Extract the (x, y) coordinate from the center of the cell holding the provided text.  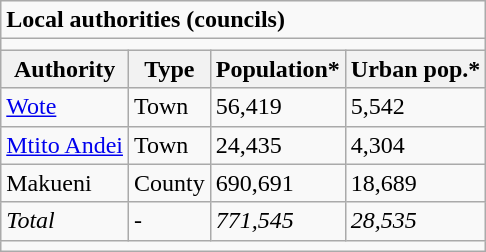
Mtito Andei (65, 145)
Type (169, 69)
Local authorities (councils) (244, 20)
771,545 (278, 221)
56,419 (278, 107)
Total (65, 221)
- (169, 221)
5,542 (415, 107)
4,304 (415, 145)
Wote (65, 107)
Urban pop.* (415, 69)
Authority (65, 69)
24,435 (278, 145)
Population* (278, 69)
690,691 (278, 183)
28,535 (415, 221)
Makueni (65, 183)
18,689 (415, 183)
County (169, 183)
